Return the [x, y] coordinate for the center point of the cell that contains the specified text.  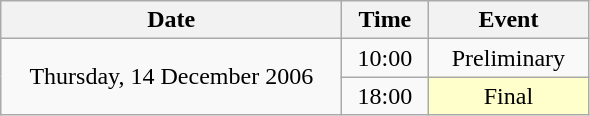
Preliminary [508, 58]
18:00 [385, 96]
Event [508, 20]
Date [172, 20]
Final [508, 96]
Thursday, 14 December 2006 [172, 77]
Time [385, 20]
10:00 [385, 58]
